Locate the cell with the specified text and output its [X, Y] center coordinate. 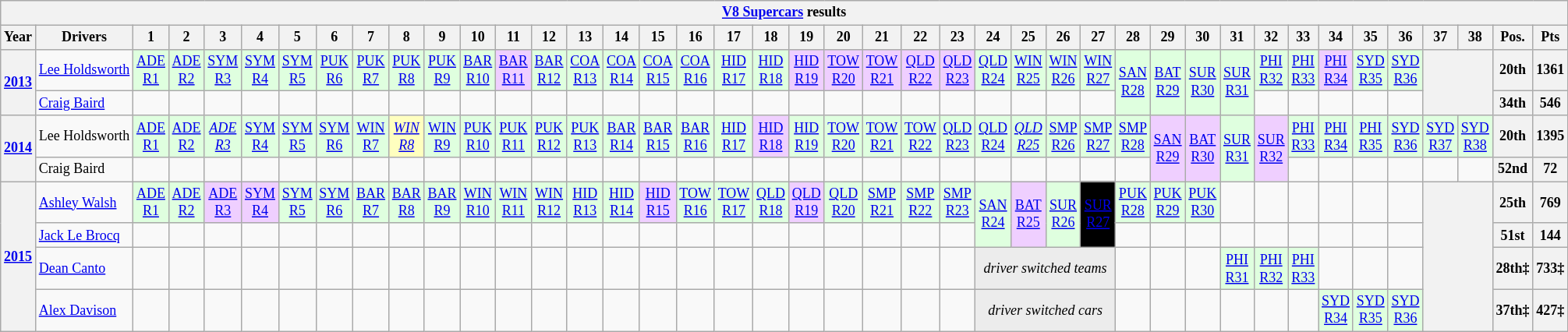
5 [297, 37]
20 [844, 37]
6 [334, 37]
SMPR28 [1134, 136]
BATR29 [1168, 83]
7 [371, 37]
QLDR20 [844, 203]
10 [478, 37]
SANR24 [993, 215]
TOWR22 [920, 136]
WINR12 [549, 203]
Alex Davison [84, 310]
4 [260, 37]
14 [622, 37]
34 [1336, 37]
8 [406, 37]
2015 [19, 256]
35 [1371, 37]
WINR10 [478, 203]
V8 Supercars results [784, 12]
Drivers [84, 37]
WINR7 [371, 136]
PUKR12 [549, 136]
19 [806, 37]
1 [151, 37]
SMPR27 [1098, 136]
BARR11 [514, 70]
BARR16 [696, 136]
546 [1550, 103]
PUKR13 [585, 136]
32 [1271, 37]
SURR30 [1202, 83]
PUKR6 [334, 70]
2013 [19, 83]
28 [1134, 37]
PHIR31 [1237, 269]
769 [1550, 203]
COAR14 [622, 70]
BARR15 [658, 136]
SYDR37 [1441, 136]
38 [1475, 37]
1395 [1550, 136]
QLDR22 [920, 70]
SMPR26 [1064, 136]
SMPR23 [957, 203]
QLDR19 [806, 203]
Ashley Walsh [84, 203]
BARR9 [442, 203]
WINR25 [1028, 70]
733‡ [1550, 269]
16 [696, 37]
BATR30 [1202, 148]
COAR16 [696, 70]
PUKR8 [406, 70]
37 [1441, 37]
PUKR9 [442, 70]
SMPR21 [881, 203]
HIDR13 [585, 203]
11 [514, 37]
BARR8 [406, 203]
PHIR35 [1371, 136]
Dean Canto [84, 269]
SANR28 [1134, 83]
Pos. [1513, 37]
SANR29 [1168, 148]
SYDR34 [1336, 310]
72 [1550, 170]
WINR27 [1098, 70]
15 [658, 37]
Year [19, 37]
3 [223, 37]
2 [186, 37]
SURR26 [1064, 215]
28th‡ [1513, 269]
WINR9 [442, 136]
SYDR38 [1475, 136]
SURR32 [1271, 148]
25 [1028, 37]
WINR26 [1064, 70]
51st [1513, 235]
34th [1513, 103]
24 [993, 37]
BARR7 [371, 203]
TOWR16 [696, 203]
QLDR18 [771, 203]
427‡ [1550, 310]
PUKR30 [1202, 203]
52nd [1513, 170]
Pts [1550, 37]
PUKR28 [1134, 203]
9 [442, 37]
36 [1405, 37]
SMPR22 [920, 203]
31 [1237, 37]
QLDR25 [1028, 136]
TOWR17 [733, 203]
17 [733, 37]
25th [1513, 203]
13 [585, 37]
BARR10 [478, 70]
SYMR3 [223, 70]
PUKR10 [478, 136]
WINR11 [514, 203]
HIDR15 [658, 203]
2014 [19, 148]
33 [1304, 37]
PUKR11 [514, 136]
22 [920, 37]
PUKR29 [1168, 203]
12 [549, 37]
144 [1550, 235]
driver switched cars [1046, 310]
COAR13 [585, 70]
COAR15 [658, 70]
26 [1064, 37]
HIDR14 [622, 203]
29 [1168, 37]
BARR12 [549, 70]
18 [771, 37]
SURR27 [1098, 215]
21 [881, 37]
Jack Le Brocq [84, 235]
30 [1202, 37]
PUKR7 [371, 70]
BARR14 [622, 136]
driver switched teams [1046, 269]
1361 [1550, 70]
37th‡ [1513, 310]
23 [957, 37]
BATR25 [1028, 215]
27 [1098, 37]
WINR8 [406, 136]
